Return [x, y] of the center of cell containing provided text 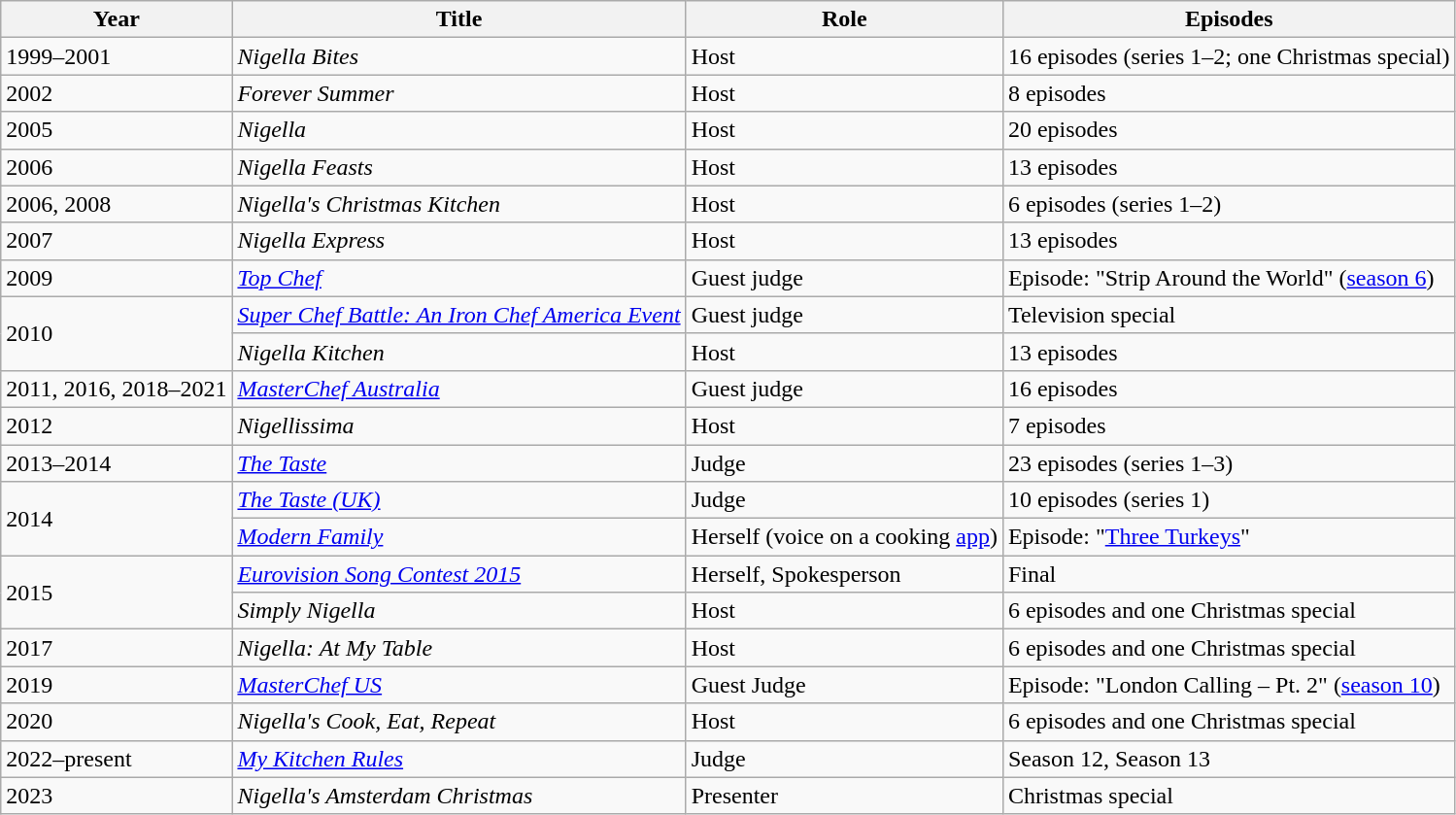
Episode: "Three Turkeys" [1229, 537]
Nigella: At My Table [458, 648]
Episode: "Strip Around the World" (season 6) [1229, 278]
7 episodes [1229, 425]
Super Chef Battle: An Iron Chef America Event [458, 315]
Title [458, 19]
2012 [117, 425]
Role [844, 19]
Final [1229, 574]
2006 [117, 167]
Episode: "London Calling – Pt. 2" (season 10) [1229, 685]
Top Chef [458, 278]
MasterChef Australia [458, 389]
20 episodes [1229, 130]
Nigella's Cook, Eat, Repeat [458, 722]
Eurovision Song Contest 2015 [458, 574]
6 episodes (series 1–2) [1229, 204]
Christmas special [1229, 796]
Herself (voice on a cooking app) [844, 537]
Nigellissima [458, 425]
16 episodes [1229, 389]
2002 [117, 93]
10 episodes (series 1) [1229, 500]
Nigella Bites [458, 56]
2013–2014 [117, 463]
Nigella Express [458, 241]
Modern Family [458, 537]
Herself, Spokesperson [844, 574]
2020 [117, 722]
1999–2001 [117, 56]
Presenter [844, 796]
2017 [117, 648]
My Kitchen Rules [458, 759]
Nigella's Amsterdam Christmas [458, 796]
2006, 2008 [117, 204]
Television special [1229, 315]
8 episodes [1229, 93]
Nigella [458, 130]
MasterChef US [458, 685]
The Taste [458, 463]
2010 [117, 333]
2023 [117, 796]
The Taste (UK) [458, 500]
Simply Nigella [458, 611]
2015 [117, 593]
Season 12, Season 13 [1229, 759]
Forever Summer [458, 93]
Nigella Feasts [458, 167]
2019 [117, 685]
Episodes [1229, 19]
23 episodes (series 1–3) [1229, 463]
16 episodes (series 1–2; one Christmas special) [1229, 56]
2005 [117, 130]
Guest Judge [844, 685]
2014 [117, 519]
Nigella's Christmas Kitchen [458, 204]
2022–present [117, 759]
2011, 2016, 2018–2021 [117, 389]
2007 [117, 241]
Nigella Kitchen [458, 352]
Year [117, 19]
2009 [117, 278]
